Search for the cell housing the specified text and yield its [X, Y] center coordinate. 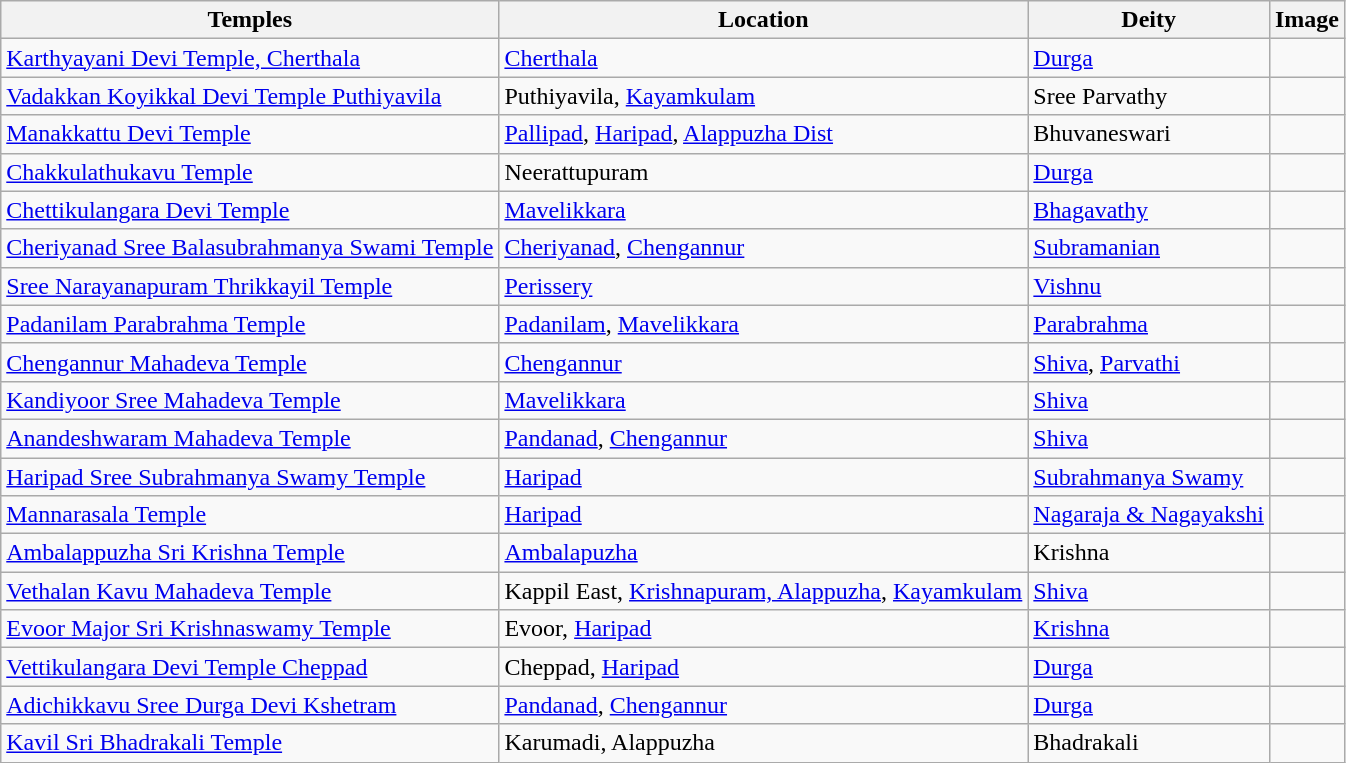
Neerattupuram [764, 172]
Sree Narayanapuram Thrikkayil Temple [250, 286]
Nagaraja & Nagayakshi [1149, 515]
Parabrahma [1149, 324]
Vadakkan Koyikkal Devi Temple Puthiyavila [250, 96]
Adichikkavu Sree Durga Devi Kshetram [250, 705]
Pallipad, Haripad, Alappuzha Dist [764, 134]
Chakkulathukavu Temple [250, 172]
Subramanian [1149, 248]
Cheriyanad Sree Balasubrahmanya Swami Temple [250, 248]
Deity [1149, 20]
Manakkattu Devi Temple [250, 134]
Karthyayani Devi Temple, Cherthala [250, 58]
Cherthala [764, 58]
Perissery [764, 286]
Vethalan Kavu Mahadeva Temple [250, 591]
Bhagavathy [1149, 210]
Kandiyoor Sree Mahadeva Temple [250, 400]
Evoor, Haripad [764, 629]
Ambalapuzha [764, 553]
Vishnu [1149, 286]
Padanilam, Mavelikkara [764, 324]
Cheppad, Haripad [764, 667]
Chengannur Mahadeva Temple [250, 362]
Kavil Sri Bhadrakali Temple [250, 743]
Bhuvaneswari [1149, 134]
Temples [250, 20]
Padanilam Parabrahma Temple [250, 324]
Cheriyanad, Chengannur [764, 248]
Vettikulangara Devi Temple Cheppad [250, 667]
Kappil East, Krishnapuram, Alappuzha, Kayamkulam [764, 591]
Ambalappuzha Sri Krishna Temple [250, 553]
Anandeshwaram Mahadeva Temple [250, 438]
Chettikulangara Devi Temple [250, 210]
Sree Parvathy [1149, 96]
Shiva, Parvathi [1149, 362]
Haripad Sree Subrahmanya Swamy Temple [250, 477]
Location [764, 20]
Image [1306, 20]
Mannarasala Temple [250, 515]
Chengannur [764, 362]
Puthiyavila, Kayamkulam [764, 96]
Subrahmanya Swamy [1149, 477]
Bhadrakali [1149, 743]
Evoor Major Sri Krishnaswamy Temple [250, 629]
Karumadi, Alappuzha [764, 743]
